Locate the cell with the specified text and output its [x, y] center coordinate. 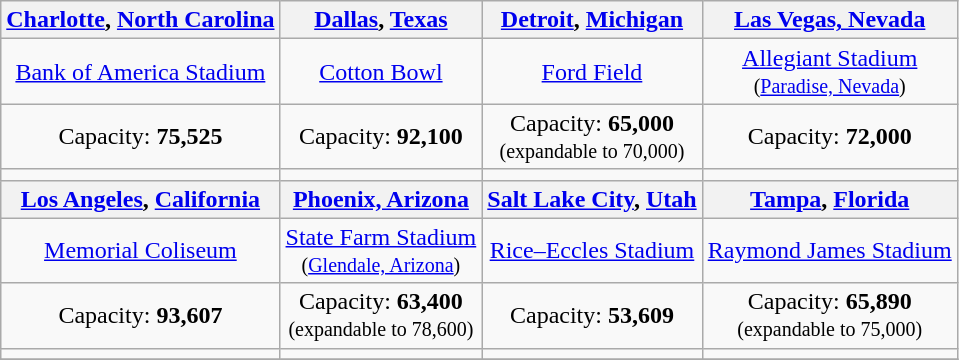
Capacity: 65,000(expandable to 70,000) [592, 136]
Capacity: 53,609 [592, 316]
Las Vegas, Nevada [830, 20]
Raymond James Stadium [830, 250]
Dallas, Texas [381, 20]
Charlotte, North Carolina [140, 20]
Detroit, Michigan [592, 20]
Rice–Eccles Stadium [592, 250]
Capacity: 75,525 [140, 136]
Allegiant Stadium(Paradise, Nevada) [830, 72]
Cotton Bowl [381, 72]
Memorial Coliseum [140, 250]
Tampa, Florida [830, 199]
Salt Lake City, Utah [592, 199]
Bank of America Stadium [140, 72]
Capacity: 92,100 [381, 136]
Los Angeles, California [140, 199]
Capacity: 93,607 [140, 316]
Ford Field [592, 72]
Capacity: 63,400(expandable to 78,600) [381, 316]
Capacity: 72,000 [830, 136]
Phoenix, Arizona [381, 199]
State Farm Stadium(Glendale, Arizona) [381, 250]
Capacity: 65,890(expandable to 75,000) [830, 316]
